Search for the cell housing the specified text and yield its (X, Y) center coordinate. 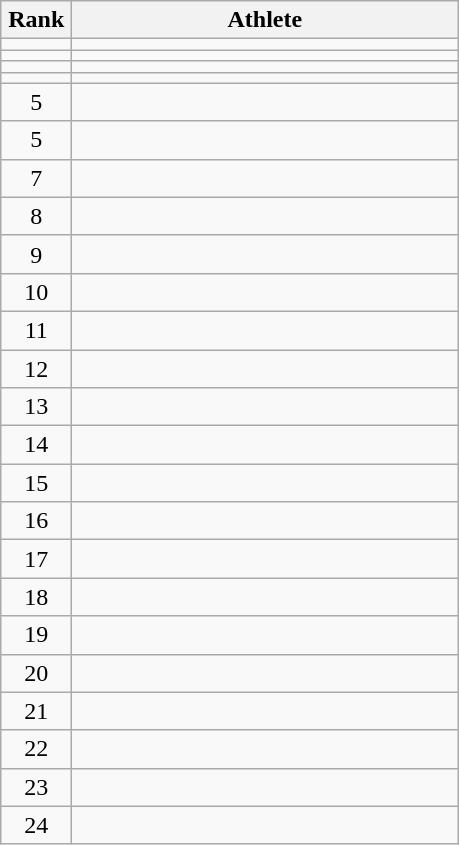
13 (36, 407)
7 (36, 178)
19 (36, 635)
12 (36, 369)
Athlete (265, 20)
8 (36, 216)
20 (36, 673)
10 (36, 292)
11 (36, 330)
16 (36, 521)
17 (36, 559)
18 (36, 597)
Rank (36, 20)
23 (36, 787)
24 (36, 825)
15 (36, 483)
21 (36, 711)
22 (36, 749)
9 (36, 254)
14 (36, 445)
